Identify which cell holds the provided text, then report its (x, y) central coordinate. 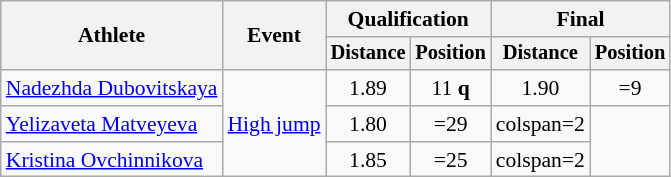
Athlete (112, 36)
1.89 (368, 88)
Qualification (408, 19)
=29 (450, 124)
Yelizaveta Matveyeva (112, 124)
Event (274, 36)
Final (580, 19)
High jump (274, 124)
11 q (450, 88)
=9 (630, 88)
1.90 (540, 88)
1.80 (368, 124)
colspan=2 (540, 124)
Nadezhda Dubovitskaya (112, 88)
